From the cell containing the given text, extract its center point as [x, y] coordinate. 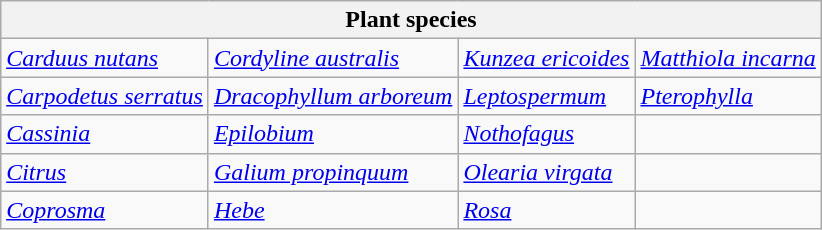
Carduus nutans [105, 58]
Pterophylla [728, 96]
Leptospermum [546, 96]
Carpodetus serratus [105, 96]
Olearia virgata [546, 172]
Cordyline australis [332, 58]
Kunzea ericoides [546, 58]
Matthiola incarna [728, 58]
Citrus [105, 172]
Coprosma [105, 210]
Hebe [332, 210]
Plant species [412, 20]
Dracophyllum arboreum [332, 96]
Epilobium [332, 134]
Rosa [546, 210]
Cassinia [105, 134]
Galium propinquum [332, 172]
Nothofagus [546, 134]
